Determine the (X, Y) coordinate at the center of the cell enclosing the given text.  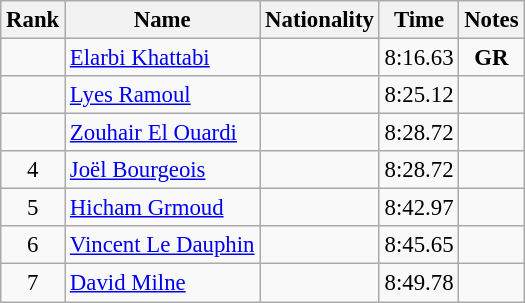
Nationality (320, 20)
Zouhair El Ouardi (162, 133)
Elarbi Khattabi (162, 58)
8:42.97 (419, 208)
5 (33, 208)
8:16.63 (419, 58)
Vincent Le Dauphin (162, 245)
4 (33, 170)
Lyes Ramoul (162, 95)
Time (419, 20)
David Milne (162, 283)
7 (33, 283)
GR (492, 58)
8:25.12 (419, 95)
8:45.65 (419, 245)
6 (33, 245)
Joël Bourgeois (162, 170)
8:49.78 (419, 283)
Hicham Grmoud (162, 208)
Rank (33, 20)
Notes (492, 20)
Name (162, 20)
